Capture the cell that displays the provided text and extract its [X, Y] central coordinate. 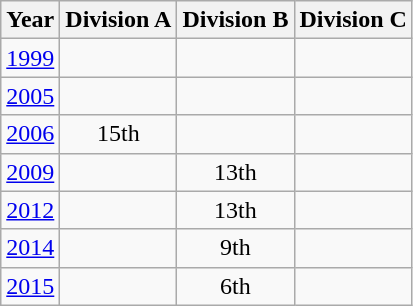
15th [118, 134]
2005 [30, 96]
9th [236, 248]
2009 [30, 172]
6th [236, 286]
Year [30, 20]
2014 [30, 248]
2015 [30, 286]
2006 [30, 134]
2012 [30, 210]
Division C [353, 20]
Division A [118, 20]
Division B [236, 20]
1999 [30, 58]
